Extract the (x, y) coordinate from the center of the cell holding the provided text.  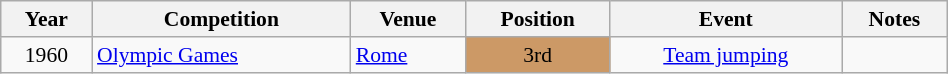
Olympic Games (222, 55)
Notes (895, 19)
Year (46, 19)
3rd (538, 55)
1960 (46, 55)
Venue (408, 19)
Competition (222, 19)
Rome (408, 55)
Team jumping (726, 55)
Position (538, 19)
Event (726, 19)
